Identify which cell holds the provided text, then report its [x, y] central coordinate. 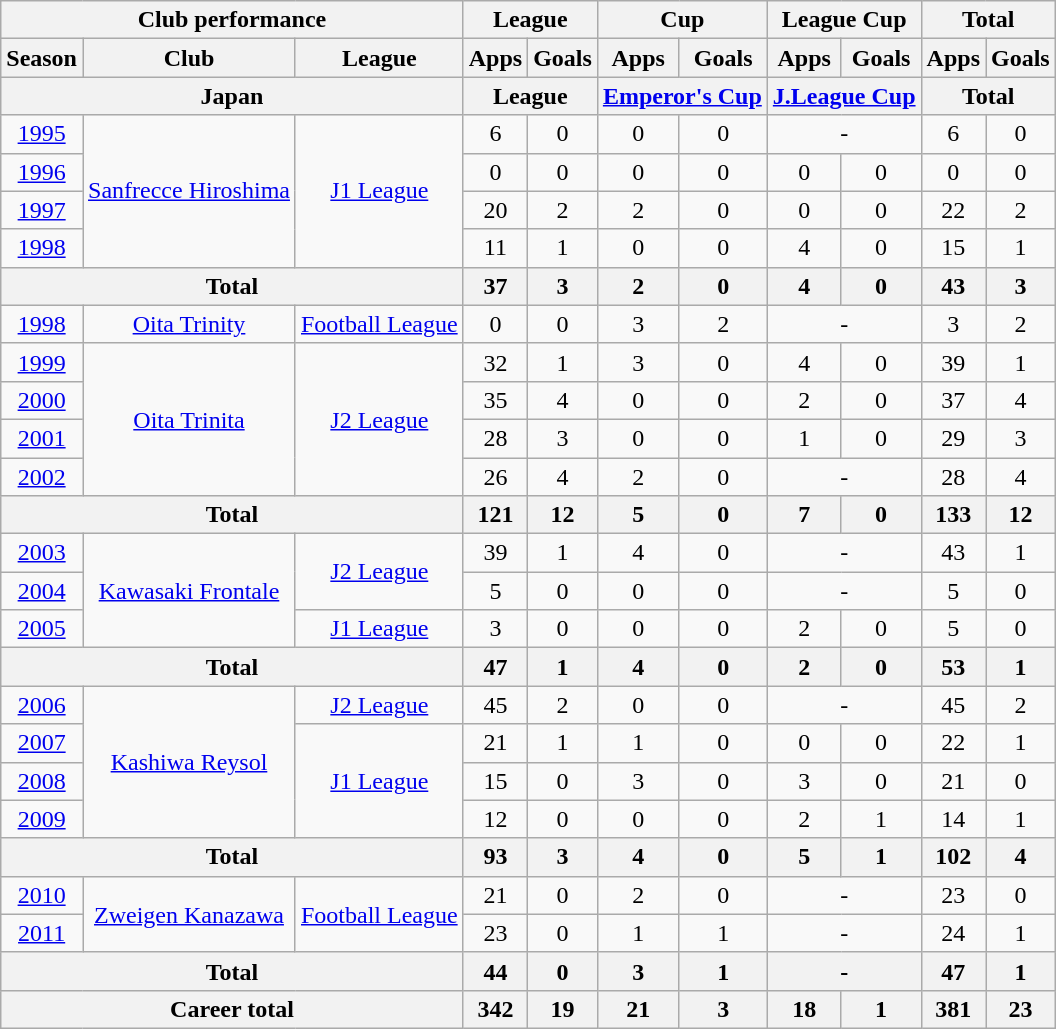
133 [953, 515]
Sanfrecce Hiroshima [188, 191]
Club performance [232, 20]
2002 [42, 477]
2003 [42, 553]
2004 [42, 591]
2005 [42, 629]
Club [188, 58]
32 [495, 362]
1995 [42, 134]
342 [495, 1009]
26 [495, 477]
Cup [682, 20]
18 [804, 1009]
11 [495, 248]
Zweigen Kanazawa [188, 914]
Kashiwa Reysol [188, 762]
14 [953, 819]
35 [495, 400]
J.League Cup [844, 96]
1999 [42, 362]
102 [953, 857]
121 [495, 515]
2009 [42, 819]
7 [804, 515]
53 [953, 667]
League Cup [844, 20]
2010 [42, 895]
2006 [42, 705]
Season [42, 58]
381 [953, 1009]
1996 [42, 172]
Oita Trinita [188, 419]
1997 [42, 210]
44 [495, 971]
2001 [42, 438]
29 [953, 438]
2011 [42, 933]
Oita Trinity [188, 324]
2008 [42, 781]
Career total [232, 1009]
2007 [42, 743]
24 [953, 933]
2000 [42, 400]
Kawasaki Frontale [188, 591]
93 [495, 857]
Japan [232, 96]
19 [563, 1009]
Emperor's Cup [682, 96]
20 [495, 210]
